Scan for the cell matching the given text and deliver its (x, y) coordinate at center. 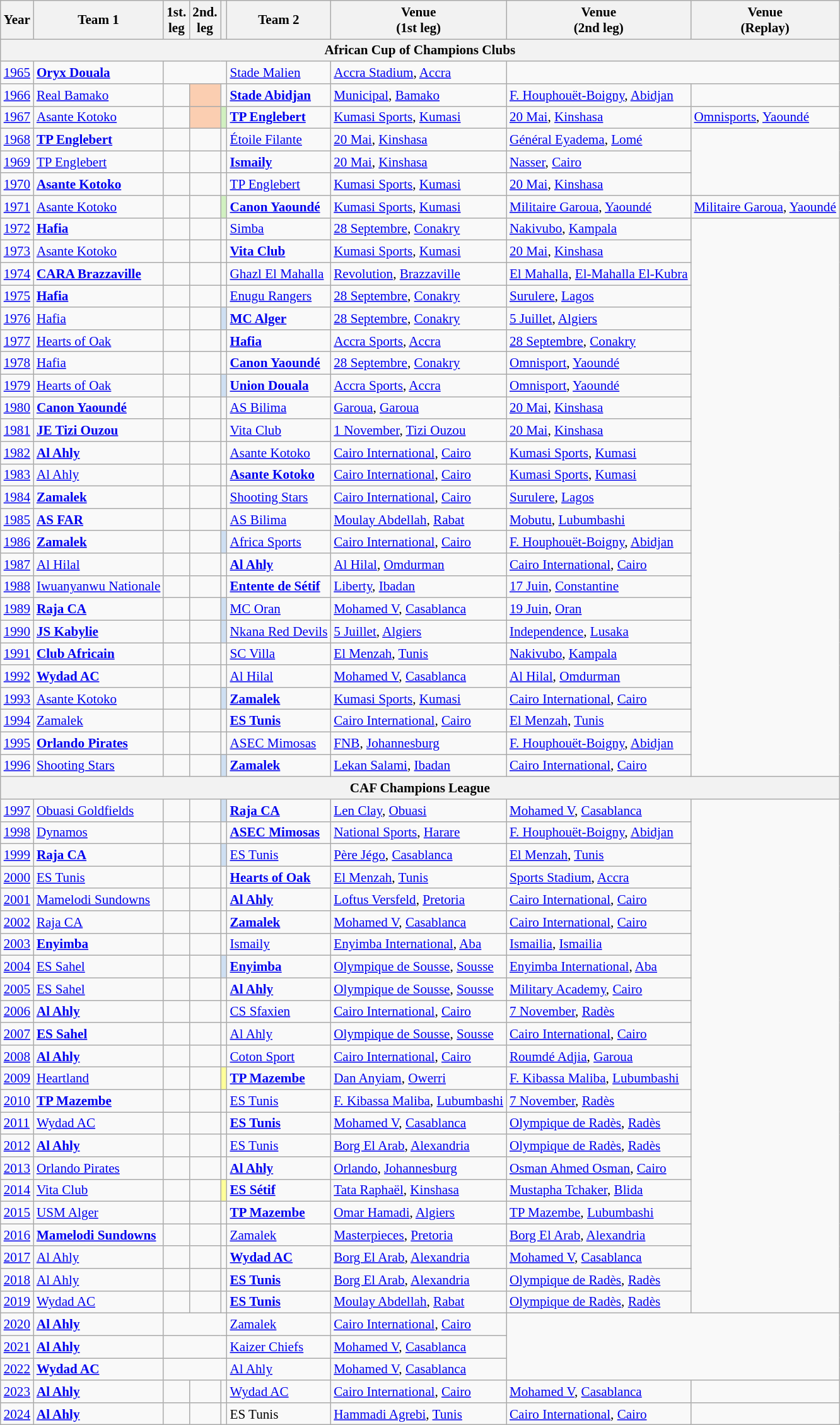
CS Sfaxien (279, 1012)
19 Juin, Oran (599, 609)
Général Eyadema, Lomé (599, 140)
2023 (17, 1392)
Venue(2nd leg) (599, 20)
2007 (17, 1033)
1968 (17, 140)
Roumdé Adjia, Garoua (599, 1056)
Dynamos (98, 833)
Ismailia, Ismailia (599, 944)
FNB, Johannesburg (419, 743)
Municipal, Bamako (419, 95)
Masterpieces, Pretoria (419, 1235)
Dan Anyiam, Owerri (419, 1079)
Mobutu, Lubumbashi (599, 520)
2019 (17, 1302)
Omar Hamadi, Algiers (419, 1212)
2001 (17, 900)
AS FAR (98, 520)
1967 (17, 117)
Club Africain (98, 654)
2013 (17, 1168)
Enugu Rangers (279, 296)
Orlando, Johannesburg (419, 1168)
1994 (17, 720)
1972 (17, 228)
Accra Stadium, Accra (419, 72)
Heartland (98, 1079)
Loftus Versfeld, Pretoria (419, 900)
2006 (17, 1012)
Real Bamako (98, 95)
Nasser, Cairo (599, 161)
1974 (17, 274)
1991 (17, 654)
1989 (17, 609)
1993 (17, 698)
Oryx Douala (98, 72)
2020 (17, 1325)
1965 (17, 72)
2004 (17, 966)
1992 (17, 676)
1999 (17, 855)
JE Tizi Ouzou (98, 430)
Military Academy, Cairo (599, 989)
2011 (17, 1123)
1980 (17, 408)
Coton Sport (279, 1056)
African Cup of Champions Clubs (420, 50)
Kaizer Chiefs (279, 1346)
2003 (17, 944)
2022 (17, 1369)
2002 (17, 922)
JS Kabylie (98, 631)
Étoile Filante (279, 140)
SC Villa (279, 654)
MC Oran (279, 609)
Garoua, Garoua (419, 408)
Year (17, 20)
2005 (17, 989)
CAF Champions League (420, 787)
Revolution, Brazzaville (419, 274)
2024 (17, 1413)
2021 (17, 1346)
1976 (17, 318)
Osman Ahmed Osman, Cairo (599, 1168)
1986 (17, 541)
Simba (279, 228)
1982 (17, 453)
1997 (17, 810)
ES Sétif (279, 1190)
1975 (17, 296)
2015 (17, 1212)
2008 (17, 1056)
1973 (17, 251)
Liberty, Ibadan (419, 587)
1990 (17, 631)
1987 (17, 564)
1988 (17, 587)
Lekan Salami, Ibadan (419, 766)
2009 (17, 1079)
1977 (17, 341)
2016 (17, 1235)
USM Alger (98, 1212)
Independence, Lusaka (599, 631)
1971 (17, 207)
Team 1 (98, 20)
El Mahalla, El-Mahalla El-Kubra (599, 274)
TP Mazembe, Lubumbashi (599, 1212)
2010 (17, 1100)
Venue(Replay) (766, 20)
1969 (17, 161)
1996 (17, 766)
2000 (17, 877)
Venue(1st leg) (419, 20)
Entente de Sétif (279, 587)
1985 (17, 520)
2nd.leg (204, 20)
1995 (17, 743)
1998 (17, 833)
Stade Malien (279, 72)
Tata Raphaël, Kinshasa (419, 1190)
Iwuanyanwu Nationale (98, 587)
Union Douala (279, 385)
1966 (17, 95)
Ghazl El Mahalla (279, 274)
Team 2 (279, 20)
MC Alger (279, 318)
1983 (17, 474)
Sports Stadium, Accra (599, 877)
2018 (17, 1279)
CARA Brazzaville (98, 274)
Africa Sports (279, 541)
1981 (17, 430)
1979 (17, 385)
1970 (17, 184)
Mustapha Tchaker, Blida (599, 1190)
1 November, Tizi Ouzou (419, 430)
1984 (17, 497)
Père Jégo, Casablanca (419, 855)
17 Juin, Constantine (599, 587)
Stade Abidjan (279, 95)
Obuasi Goldfields (98, 810)
Omnisports, Yaoundé (766, 117)
2017 (17, 1257)
Nkana Red Devils (279, 631)
1st.leg (177, 20)
National Sports, Harare (419, 833)
Len Clay, Obuasi (419, 810)
Hammadi Agrebi, Tunis (419, 1413)
2014 (17, 1190)
1978 (17, 363)
2012 (17, 1146)
